Scan for the cell matching the given text and deliver its (x, y) coordinate at center. 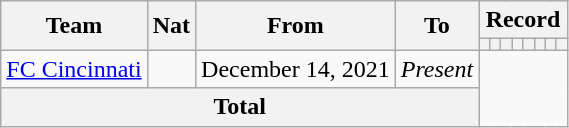
From (296, 26)
Present (436, 69)
Total (240, 107)
Team (74, 26)
Nat (171, 26)
To (436, 26)
December 14, 2021 (296, 69)
Record (523, 20)
FC Cincinnati (74, 69)
